Locate the cell with the specified text and output its (x, y) center coordinate. 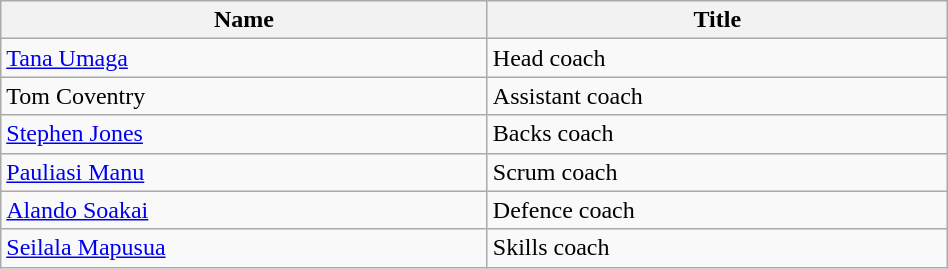
Seilala Mapusua (244, 248)
Tana Umaga (244, 58)
Title (717, 20)
Skills coach (717, 248)
Alando Soakai (244, 210)
Pauliasi Manu (244, 172)
Defence coach (717, 210)
Scrum coach (717, 172)
Head coach (717, 58)
Stephen Jones (244, 134)
Tom Coventry (244, 96)
Assistant coach (717, 96)
Backs coach (717, 134)
Name (244, 20)
